Capture the cell that displays the provided text and extract its (X, Y) central coordinate. 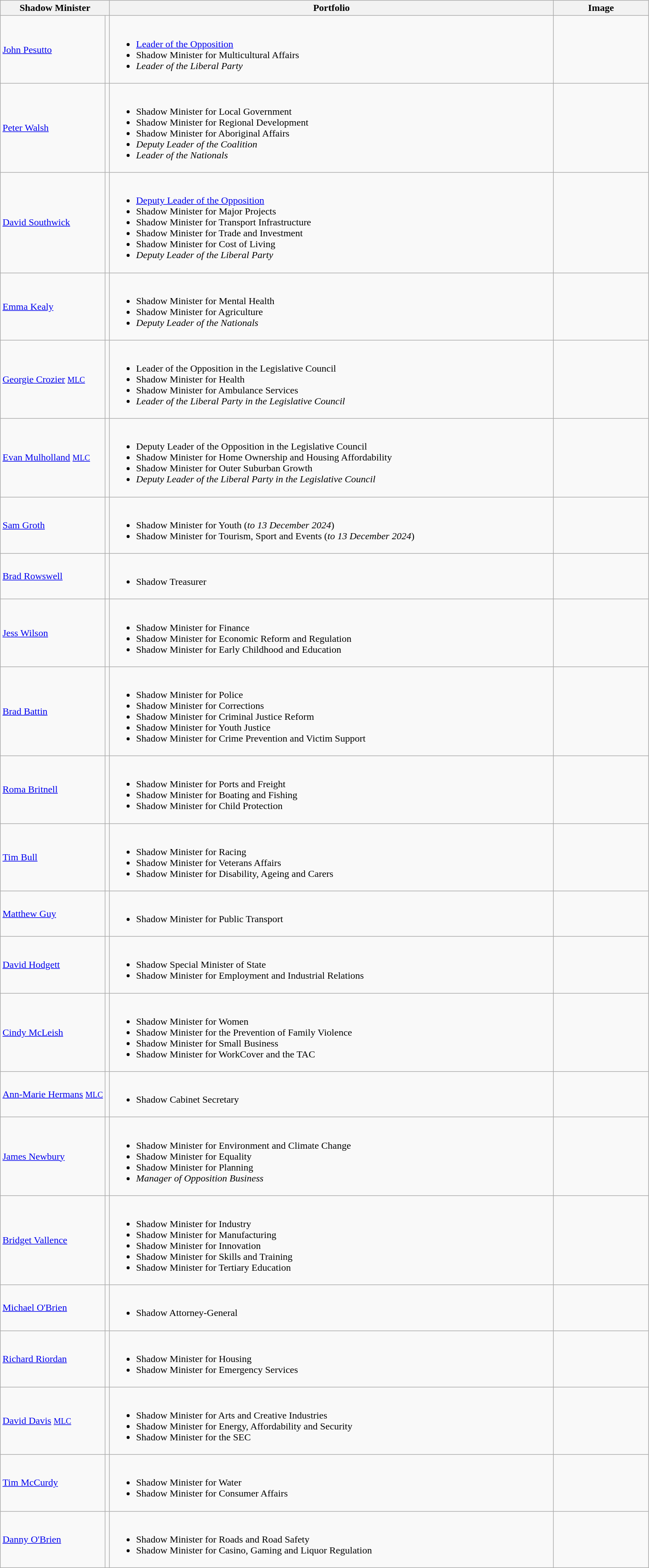
Image (601, 8)
Michael O'Brien (53, 1308)
Shadow Treasurer (331, 576)
Evan Mulholland MLC (53, 458)
David Southwick (53, 223)
Peter Walsh (53, 128)
Sam Groth (53, 525)
John Pesutto (53, 49)
Shadow Minister for FinanceShadow Minister for Economic Reform and RegulationShadow Minister for Early Childhood and Education (331, 633)
Richard Riordan (53, 1359)
James Newbury (53, 1156)
Shadow Attorney-General (331, 1308)
Shadow Minister for WaterShadow Minister for Consumer Affairs (331, 1483)
Shadow Minister for Public Transport (331, 914)
Shadow Minister for HousingShadow Minister for Emergency Services (331, 1359)
Shadow Minister for Arts and Creative IndustriesShadow Minister for Energy, Affordability and SecurityShadow Minister for the SEC (331, 1421)
Brad Rowswell (53, 576)
Cindy McLeish (53, 1032)
Shadow Minister for Mental HealthShadow Minister for AgricultureDeputy Leader of the Nationals (331, 306)
Jess Wilson (53, 633)
Georgie Crozier MLC (53, 379)
Matthew Guy (53, 914)
Tim McCurdy (53, 1483)
Roma Britnell (53, 789)
Shadow Minister for RacingShadow Minister for Veterans AffairsShadow Minister for Disability, Ageing and Carers (331, 857)
David Davis MLC (53, 1421)
Leader of the OppositionShadow Minister for Multicultural AffairsLeader of the Liberal Party (331, 49)
David Hodgett (53, 965)
Danny O'Brien (53, 1539)
Shadow Minister for Environment and Climate ChangeShadow Minister for EqualityShadow Minister for PlanningManager of Opposition Business (331, 1156)
Ann-Marie Hermans MLC (53, 1095)
Shadow Special Minister of StateShadow Minister for Employment and Industrial Relations (331, 965)
Shadow Cabinet Secretary (331, 1095)
Emma Kealy (53, 306)
Shadow Minister for Ports and FreightShadow Minister for Boating and FishingShadow Minister for Child Protection (331, 789)
Shadow Minister for Youth (to 13 December 2024)Shadow Minister for Tourism, Sport and Events (to 13 December 2024) (331, 525)
Bridget Vallence (53, 1240)
Shadow Minister for Roads and Road SafetyShadow Minister for Casino, Gaming and Liquor Regulation (331, 1539)
Portfolio (331, 8)
Tim Bull (53, 857)
Shadow Minister (55, 8)
Brad Battin (53, 711)
